Provide the (x, y) coordinate of the cell's center where the given text is located.  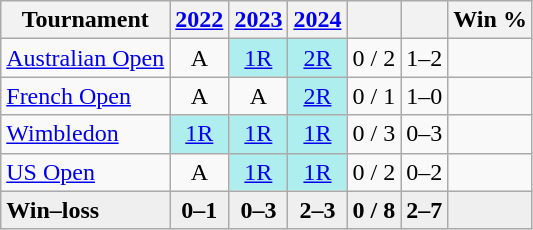
French Open (86, 96)
0–2 (424, 172)
1–0 (424, 96)
0 / 8 (374, 210)
1–2 (424, 58)
2023 (258, 20)
0 / 1 (374, 96)
US Open (86, 172)
Win–loss (86, 210)
Win % (490, 20)
0–1 (200, 210)
2022 (200, 20)
Tournament (86, 20)
2–3 (318, 210)
Wimbledon (86, 134)
2024 (318, 20)
0 / 3 (374, 134)
Australian Open (86, 58)
2–7 (424, 210)
